Output the (x, y) coordinate of the center of the cell containing the given text.  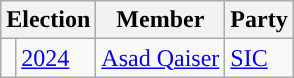
SIC (259, 58)
Asad Qaiser (160, 58)
Party (259, 20)
Election (48, 20)
2024 (56, 58)
Member (160, 20)
